Detect which cell encompasses the target text, then output its [X, Y] center coordinate. 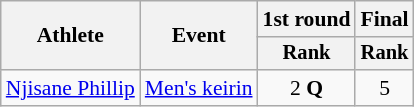
5 [384, 88]
2 Q [307, 88]
1st round [307, 19]
Men's keirin [199, 88]
Athlete [70, 36]
Event [199, 36]
Final [384, 19]
Njisane Phillip [70, 88]
